Return (X, Y) of the center of cell containing provided text 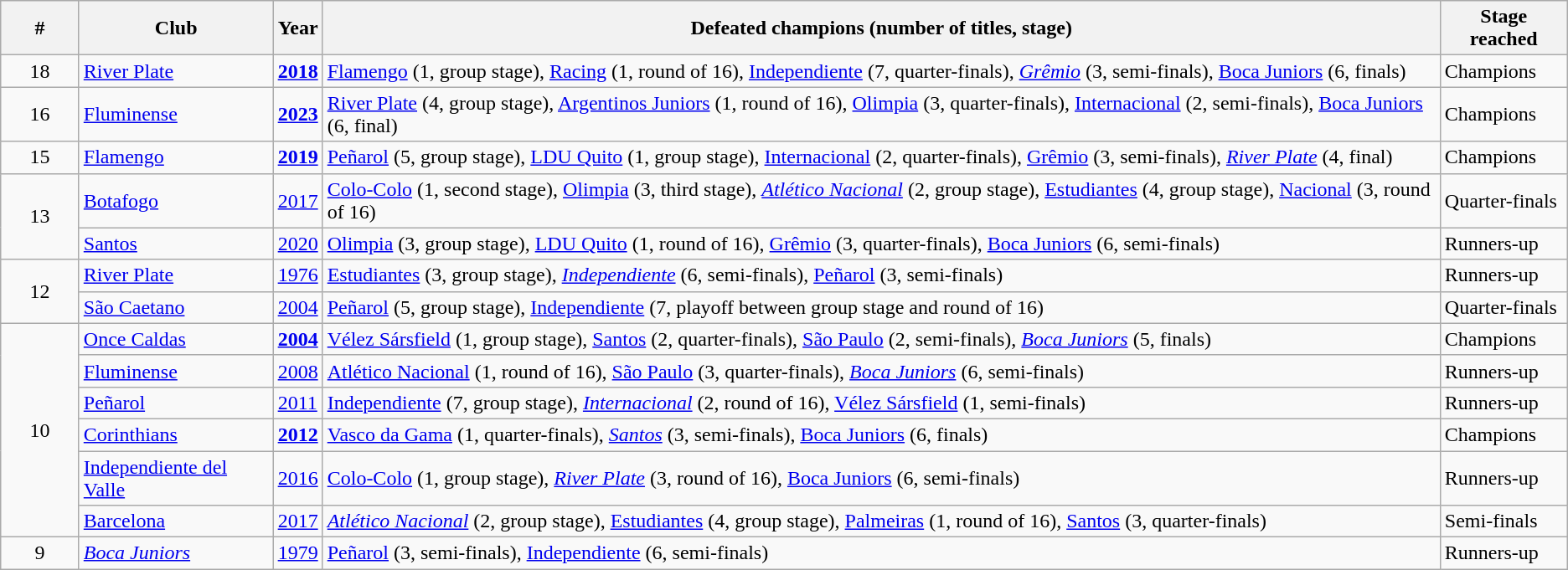
Stage reached (1504, 28)
2012 (298, 434)
Semi-finals (1504, 521)
Atlético Nacional (1, round of 16), São Paulo (3, quarter-finals), Boca Juniors (6, semi-finals) (881, 371)
Colo-Colo (1, group stage), River Plate (3, round of 16), Boca Juniors (6, semi-finals) (881, 477)
Boca Juniors (176, 553)
Peñarol (5, group stage), LDU Quito (1, group stage), Internacional (2, quarter-finals), Grêmio (3, semi-finals), River Plate (4, final) (881, 157)
Estudiantes (3, group stage), Independiente (6, semi-finals), Peñarol (3, semi-finals) (881, 275)
2011 (298, 403)
Vélez Sársfield (1, group stage), Santos (2, quarter-finals), São Paulo (2, semi-finals), Boca Juniors (5, finals) (881, 339)
15 (40, 157)
Barcelona (176, 521)
Santos (176, 244)
Flamengo (176, 157)
12 (40, 291)
10 (40, 430)
2018 (298, 71)
Olimpia (3, group stage), LDU Quito (1, round of 16), Grêmio (3, quarter-finals), Boca Juniors (6, semi-finals) (881, 244)
13 (40, 216)
Botafogo (176, 201)
Peñarol (176, 403)
2019 (298, 157)
São Caetano (176, 307)
Flamengo (1, group stage), Racing (1, round of 16), Independiente (7, quarter-finals), Grêmio (3, semi-finals), Boca Juniors (6, finals) (881, 71)
2023 (298, 114)
Peñarol (5, group stage), Independiente (7, playoff between group stage and round of 16) (881, 307)
Colo-Colo (1, second stage), Olimpia (3, third stage), Atlético Nacional (2, group stage), Estudiantes (4, group stage), Nacional (3, round of 16) (881, 201)
Independiente (7, group stage), Internacional (2, round of 16), Vélez Sársfield (1, semi-finals) (881, 403)
Independiente del Valle (176, 477)
1976 (298, 275)
Peñarol (3, semi-finals), Independiente (6, semi-finals) (881, 553)
16 (40, 114)
9 (40, 553)
18 (40, 71)
Defeated champions (number of titles, stage) (881, 28)
1979 (298, 553)
Vasco da Gama (1, quarter-finals), Santos (3, semi-finals), Boca Juniors (6, finals) (881, 434)
# (40, 28)
2020 (298, 244)
2008 (298, 371)
Atlético Nacional (2, group stage), Estudiantes (4, group stage), Palmeiras (1, round of 16), Santos (3, quarter-finals) (881, 521)
Year (298, 28)
Corinthians (176, 434)
Club (176, 28)
2016 (298, 477)
Once Caldas (176, 339)
